Find where the given text appears and provide that cell's center as [x, y] coordinate. 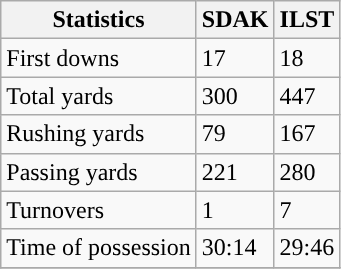
280 [307, 172]
1 [235, 210]
Statistics [99, 20]
Total yards [99, 96]
447 [307, 96]
7 [307, 210]
167 [307, 134]
300 [235, 96]
SDAK [235, 20]
ILST [307, 20]
Passing yards [99, 172]
Turnovers [99, 210]
17 [235, 58]
18 [307, 58]
221 [235, 172]
79 [235, 134]
Rushing yards [99, 134]
30:14 [235, 248]
Time of possession [99, 248]
First downs [99, 58]
29:46 [307, 248]
